Locate the cell with the specified text and output its (x, y) center coordinate. 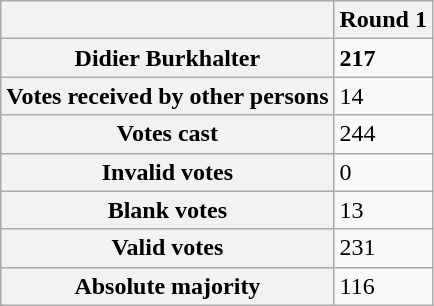
Round 1 (383, 20)
0 (383, 172)
14 (383, 96)
Invalid votes (168, 172)
231 (383, 248)
Valid votes (168, 248)
Absolute majority (168, 286)
13 (383, 210)
Votes received by other persons (168, 96)
116 (383, 286)
Votes cast (168, 134)
244 (383, 134)
217 (383, 58)
Blank votes (168, 210)
Didier Burkhalter (168, 58)
